Determine the [X, Y] coordinate at the center of the cell enclosing the given text.  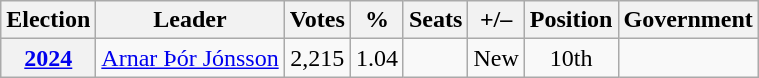
Government [688, 20]
+/– [496, 20]
1.04 [376, 58]
% [376, 20]
Seats [435, 20]
Votes [317, 20]
Arnar Þór Jónsson [190, 58]
2,215 [317, 58]
Election [48, 20]
Leader [190, 20]
10th [571, 58]
2024 [48, 58]
Position [571, 20]
New [496, 58]
